Pinpoint the cell where the given text exists, returning its (x, y) midpoint coordinate. 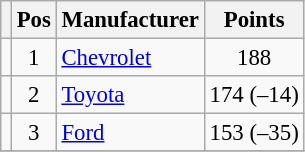
Pos (34, 20)
2 (34, 95)
188 (254, 58)
153 (–35) (254, 133)
Manufacturer (130, 20)
1 (34, 58)
Points (254, 20)
174 (–14) (254, 95)
Toyota (130, 95)
Ford (130, 133)
Chevrolet (130, 58)
3 (34, 133)
